Identify which cell holds the provided text, then report its [x, y] central coordinate. 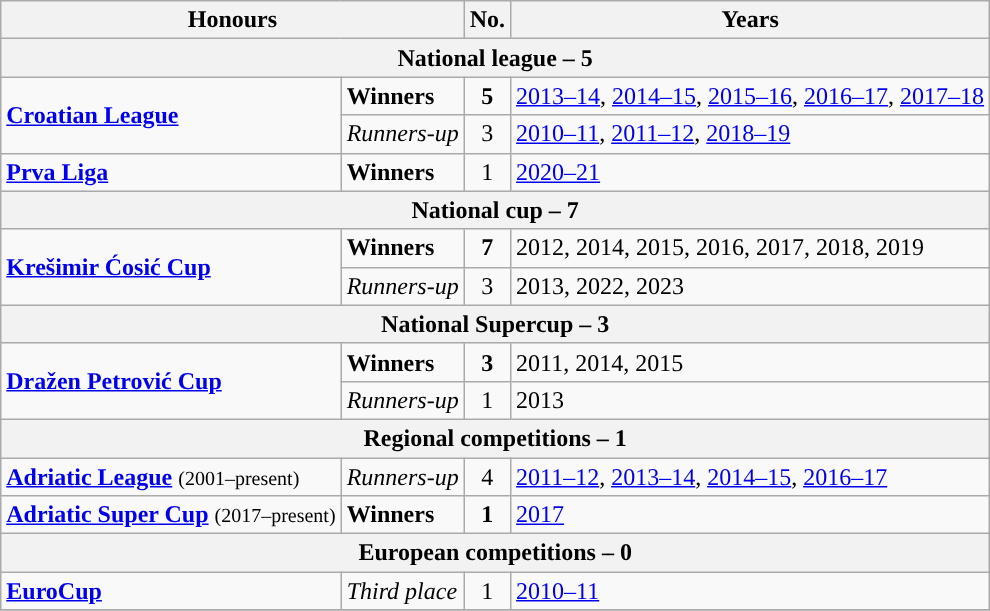
EuroCup [171, 591]
European competitions – 0 [496, 553]
Krešimir Ćosić Cup [171, 267]
Third place [402, 591]
National cup – 7 [496, 210]
Years [750, 20]
National league – 5 [496, 58]
2010–11 [750, 591]
National Supercup – 3 [496, 324]
Regional competitions – 1 [496, 438]
2013, 2022, 2023 [750, 286]
5 [487, 96]
Dražen Petrović Cup [171, 381]
2012, 2014, 2015, 2016, 2017, 2018, 2019 [750, 248]
2020–21 [750, 172]
2011–12, 2013–14, 2014–15, 2016–17 [750, 477]
2010–11, 2011–12, 2018–19 [750, 134]
2013–14, 2014–15, 2015–16, 2016–17, 2017–18 [750, 96]
7 [487, 248]
Prva Liga [171, 172]
Adriatic League (2001–present) [171, 477]
2011, 2014, 2015 [750, 362]
Croatian League [171, 115]
No. [487, 20]
Adriatic Super Cup (2017–present) [171, 515]
2017 [750, 515]
2013 [750, 400]
Honours [232, 20]
4 [487, 477]
